Return the (X, Y) coordinate for the center point of the cell that contains the specified text.  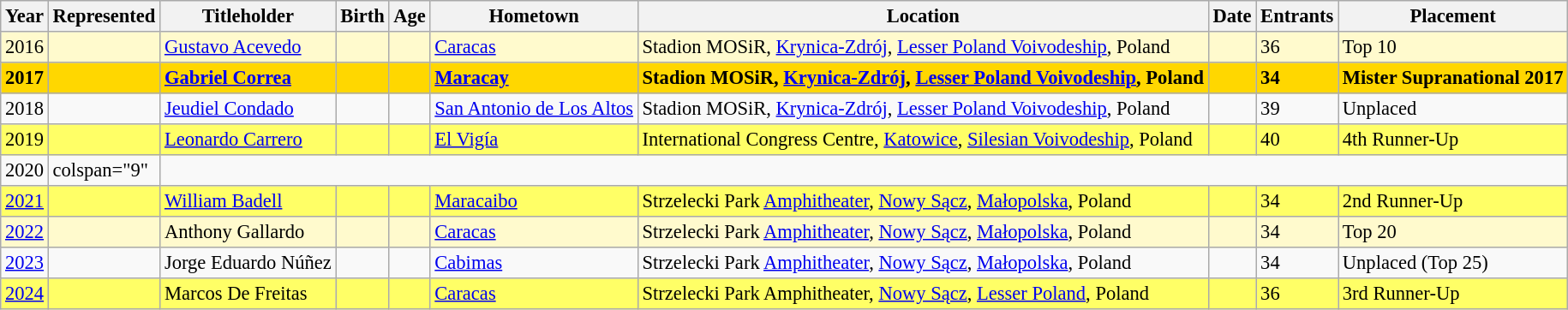
Date (1232, 16)
Marcos De Freitas (248, 294)
Represented (104, 16)
Gustavo Acevedo (248, 47)
2022 (25, 232)
2018 (25, 109)
William Badell (248, 201)
Anthony Gallardo (248, 232)
Maracaibo (534, 201)
2019 (25, 140)
San Antonio de Los Altos (534, 109)
Leonardo Carrero (248, 140)
2016 (25, 47)
39 (1297, 109)
Jeudiel Condado (248, 109)
2017 (25, 78)
2020 (25, 170)
Top 10 (1453, 47)
Jorge Eduardo Núñez (248, 263)
Strzelecki Park Amphitheater, Nowy Sącz, Lesser Poland, Poland (923, 294)
Titleholder (248, 16)
3rd Runner-Up (1453, 294)
2021 (25, 201)
Entrants (1297, 16)
Unplaced (1453, 109)
Location (923, 16)
Birth (362, 16)
2024 (25, 294)
colspan="9" (104, 170)
Cabimas (534, 263)
Placement (1453, 16)
4th Runner-Up (1453, 140)
El Vigía (534, 140)
Gabriel Correa (248, 78)
Year (25, 16)
Unplaced (Top 25) (1453, 263)
2023 (25, 263)
Mister Supranational 2017 (1453, 78)
International Congress Centre, Katowice, Silesian Voivodeship, Poland (923, 140)
Maracay (534, 78)
Hometown (534, 16)
Age (410, 16)
Top 20 (1453, 232)
2nd Runner-Up (1453, 201)
40 (1297, 140)
